Return (x, y) of the center of cell containing provided text 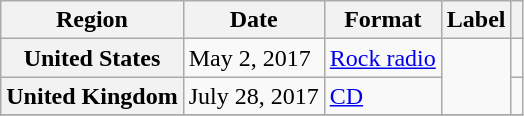
United Kingdom (92, 96)
Rock radio (382, 58)
CD (382, 96)
United States (92, 58)
Region (92, 20)
May 2, 2017 (254, 58)
Format (382, 20)
July 28, 2017 (254, 96)
Label (476, 20)
Date (254, 20)
